Return [x, y] of the center of cell containing provided text 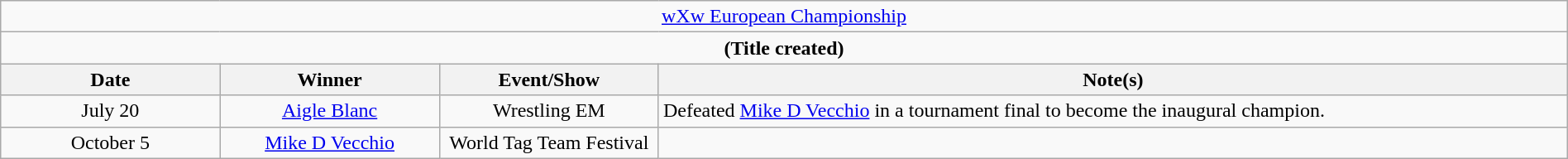
Note(s) [1113, 79]
Date [111, 79]
October 5 [111, 142]
Winner [329, 79]
Defeated Mike D Vecchio in a tournament final to become the inaugural champion. [1113, 111]
July 20 [111, 111]
(Title created) [784, 48]
Aigle Blanc [329, 111]
Wrestling EM [549, 111]
World Tag Team Festival [549, 142]
wXw European Championship [784, 17]
Mike D Vecchio [329, 142]
Event/Show [549, 79]
